Search for the cell housing the specified text and yield its (X, Y) center coordinate. 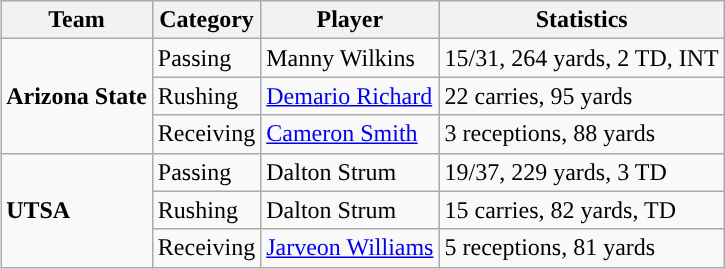
UTSA (77, 210)
15/31, 264 yards, 2 TD, INT (582, 58)
Cameron Smith (350, 134)
Manny Wilkins (350, 58)
15 carries, 82 yards, TD (582, 210)
Demario Richard (350, 96)
22 carries, 95 yards (582, 96)
Category (206, 20)
Arizona State (77, 96)
19/37, 229 yards, 3 TD (582, 172)
Jarveon Williams (350, 248)
5 receptions, 81 yards (582, 248)
Player (350, 20)
3 receptions, 88 yards (582, 134)
Statistics (582, 20)
Team (77, 20)
